Locate the cell with the specified text and output its (x, y) center coordinate. 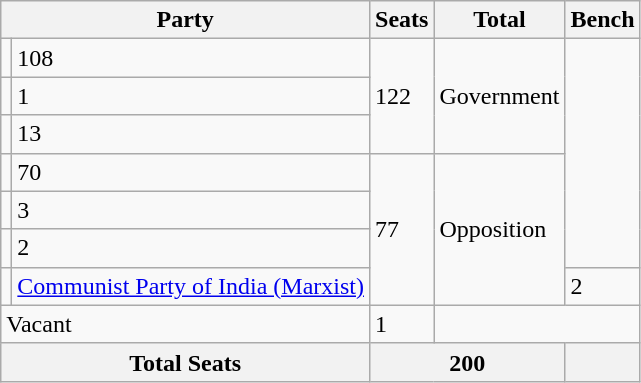
Bench (602, 20)
Party (186, 20)
Total (500, 20)
70 (191, 172)
Communist Party of India (Marxist) (191, 286)
Total Seats (186, 362)
Seats (402, 20)
Opposition (500, 229)
Government (500, 96)
108 (191, 58)
13 (191, 134)
Vacant (186, 324)
122 (402, 96)
77 (402, 229)
200 (468, 362)
3 (191, 210)
